Output the (X, Y) coordinate of the center of the cell containing the given text.  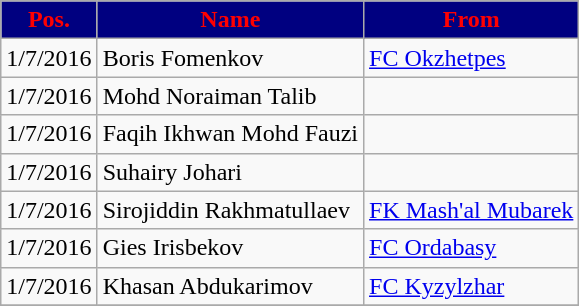
Faqih Ikhwan Mohd Fauzi (230, 134)
FC Okzhetpes (472, 58)
FC Ordabasy (472, 248)
Suhairy Johari (230, 172)
Pos. (49, 20)
Gies Irisbekov (230, 248)
From (472, 20)
Sirojiddin Rakhmatullaev (230, 210)
Mohd Noraiman Talib (230, 96)
FK Mash'al Mubarek (472, 210)
Boris Fomenkov (230, 58)
Name (230, 20)
FC Kyzylzhar (472, 286)
Khasan Abdukarimov (230, 286)
